Determine the [X, Y] coordinate at the center of the cell enclosing the given text.  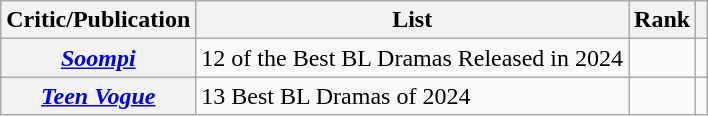
List [412, 20]
Soompi [98, 58]
13 Best BL Dramas of 2024 [412, 96]
Teen Vogue [98, 96]
Critic/Publication [98, 20]
12 of the Best BL Dramas Released in 2024 [412, 58]
Rank [662, 20]
